Determine the [x, y] coordinate at the center of the cell enclosing the given text.  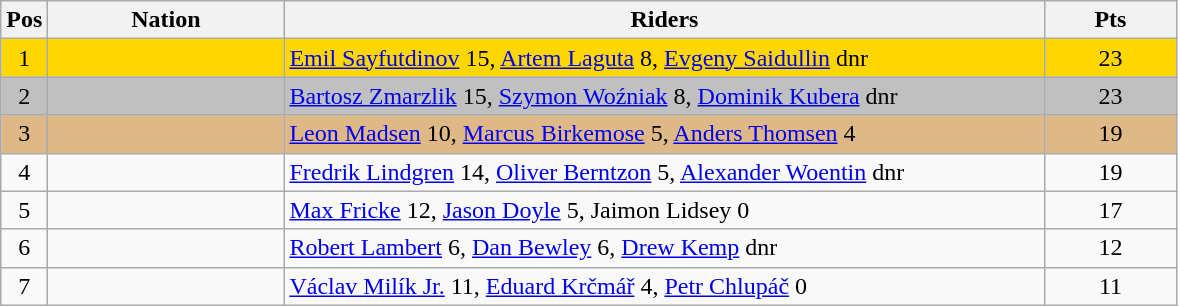
Riders [664, 20]
7 [24, 286]
6 [24, 248]
Nation [166, 20]
3 [24, 134]
17 [1110, 210]
5 [24, 210]
Emil Sayfutdinov 15, Artem Laguta 8, Evgeny Saidullin dnr [664, 58]
Václav Milík Jr. 11, Eduard Krčmář 4, Petr Chlupáč 0 [664, 286]
Pts [1110, 20]
Robert Lambert 6, Dan Bewley 6, Drew Kemp dnr [664, 248]
Leon Madsen 10, Marcus Birkemose 5, Anders Thomsen 4 [664, 134]
4 [24, 172]
Pos [24, 20]
11 [1110, 286]
1 [24, 58]
12 [1110, 248]
Fredrik Lindgren 14, Oliver Berntzon 5, Alexander Woentin dnr [664, 172]
2 [24, 96]
Bartosz Zmarzlik 15, Szymon Woźniak 8, Dominik Kubera dnr [664, 96]
Max Fricke 12, Jason Doyle 5, Jaimon Lidsey 0 [664, 210]
